Locate the cell with the specified text and output its [X, Y] center coordinate. 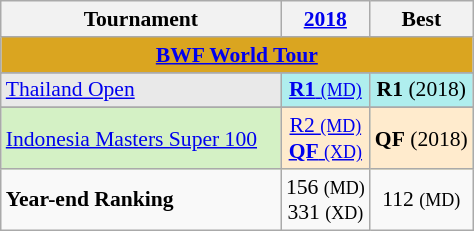
156 (MD) 331 (XD) [326, 200]
QF (2018) [422, 138]
Tournament [141, 19]
112 (MD) [422, 200]
Thailand Open [141, 90]
BWF World Tour [237, 55]
R2 (MD) QF (XD) [326, 138]
Best [422, 19]
R1 (2018) [422, 90]
Year-end Ranking [141, 200]
Indonesia Masters Super 100 [141, 138]
2018 [326, 19]
R1 (MD) [326, 90]
